Locate the cell with the specified text and output its (X, Y) center coordinate. 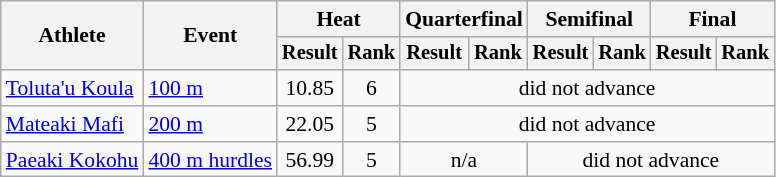
Final (712, 19)
6 (372, 88)
Athlete (72, 36)
Mateaki Mafi (72, 124)
10.85 (310, 88)
5 (372, 124)
Heat (338, 19)
200 m (210, 124)
Event (210, 36)
Toluta'u Koula (72, 88)
100 m (210, 88)
Semifinal (590, 19)
Quarterfinal (464, 19)
22.05 (310, 124)
